Determine the (x, y) coordinate at the center of the cell enclosing the given text.  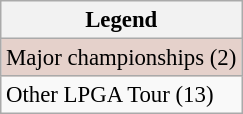
Other LPGA Tour (13) (122, 95)
Legend (122, 20)
Major championships (2) (122, 58)
